Return the (x, y) coordinate for the center point of the cell that contains the specified text.  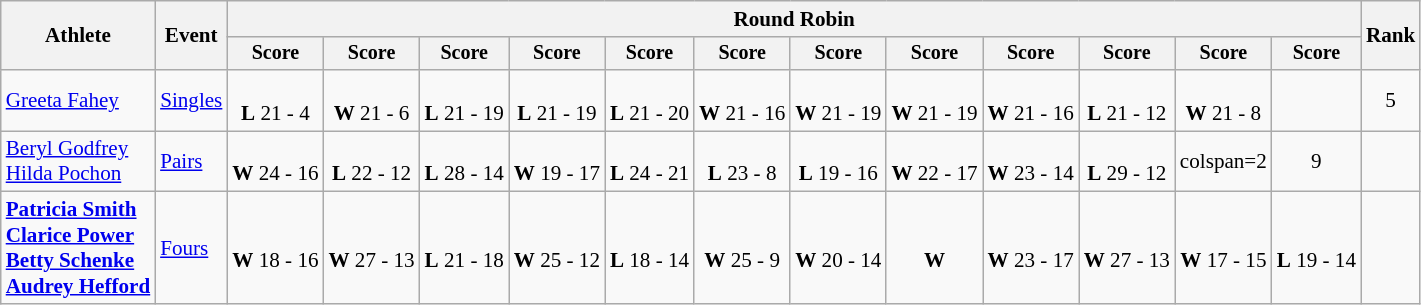
W 21 - 8 (1224, 100)
W 17 - 15 (1224, 248)
L 19 - 14 (1316, 248)
W 23 - 17 (1031, 248)
W 24 - 16 (275, 162)
W 21 - 6 (371, 100)
Greeta Fahey (78, 100)
Event (191, 36)
W 18 - 16 (275, 248)
W 20 - 14 (838, 248)
Fours (191, 248)
Patricia SmithClarice PowerBetty SchenkeAudrey Hefford (78, 248)
L 22 - 12 (371, 162)
Pairs (191, 162)
Beryl GodfreyHilda Pochon (78, 162)
colspan=2 (1224, 162)
L 21 - 12 (1127, 100)
L 24 - 21 (650, 162)
L 21 - 18 (464, 248)
W (934, 248)
5 (1390, 100)
Athlete (78, 36)
L 28 - 14 (464, 162)
Round Robin (794, 18)
L 23 - 8 (742, 162)
W 25 - 9 (742, 248)
Rank (1390, 36)
W 25 - 12 (557, 248)
L 29 - 12 (1127, 162)
W 19 - 17 (557, 162)
L 18 - 14 (650, 248)
L 19 - 16 (838, 162)
L 21 - 20 (650, 100)
W 22 - 17 (934, 162)
9 (1316, 162)
Singles (191, 100)
L 21 - 4 (275, 100)
W 23 - 14 (1031, 162)
